Pinpoint the cell where the given text exists, returning its (x, y) midpoint coordinate. 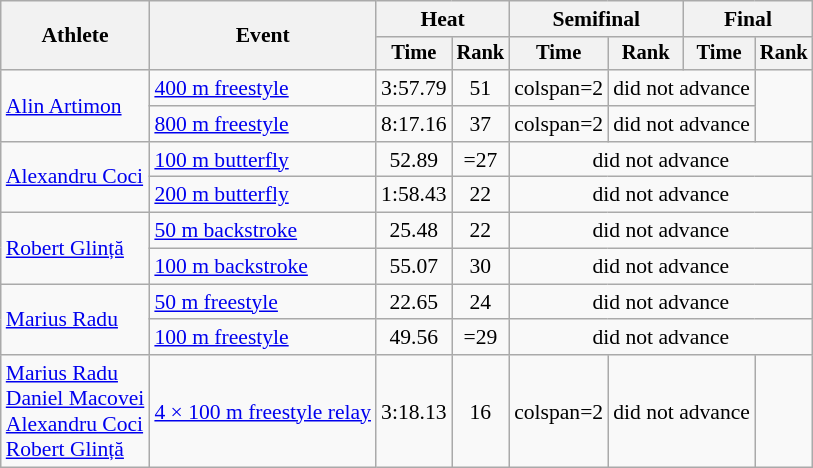
25.48 (414, 231)
3:57.79 (414, 88)
51 (481, 88)
16 (481, 411)
3:18.13 (414, 411)
100 m butterfly (262, 160)
=27 (481, 160)
Final (748, 19)
Alexandru Coci (76, 178)
Robert Glință (76, 248)
22.65 (414, 302)
50 m freestyle (262, 302)
Athlete (76, 36)
Heat (442, 19)
800 m freestyle (262, 124)
Alin Artimon (76, 106)
55.07 (414, 267)
1:58.43 (414, 195)
Marius Radu (76, 320)
37 (481, 124)
30 (481, 267)
100 m backstroke (262, 267)
=29 (481, 338)
24 (481, 302)
52.89 (414, 160)
49.56 (414, 338)
50 m backstroke (262, 231)
400 m freestyle (262, 88)
8:17.16 (414, 124)
Marius RaduDaniel MacoveiAlexandru CociRobert Glință (76, 411)
Event (262, 36)
100 m freestyle (262, 338)
200 m butterfly (262, 195)
4 × 100 m freestyle relay (262, 411)
Semifinal (596, 19)
